From the cell containing the given text, extract its center point as (x, y) coordinate. 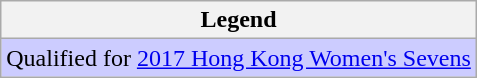
Qualified for 2017 Hong Kong Women's Sevens (239, 58)
Legend (239, 20)
